Return the [x, y] coordinate for the center point of the cell that contains the specified text.  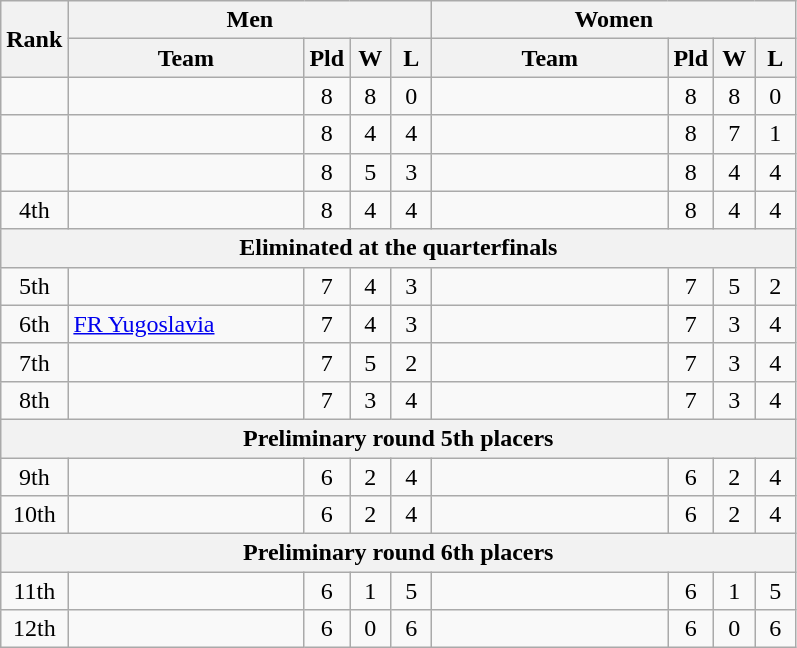
10th [34, 515]
8th [34, 400]
11th [34, 591]
7th [34, 362]
Preliminary round 6th placers [398, 553]
Eliminated at the quarterfinals [398, 248]
12th [34, 629]
5th [34, 286]
9th [34, 477]
Men [250, 20]
Rank [34, 39]
4th [34, 210]
Women [614, 20]
6th [34, 324]
FR Yugoslavia [186, 324]
Preliminary round 5th placers [398, 438]
